For the text-containing cell, return its midpoint in [x, y] coordinate format. 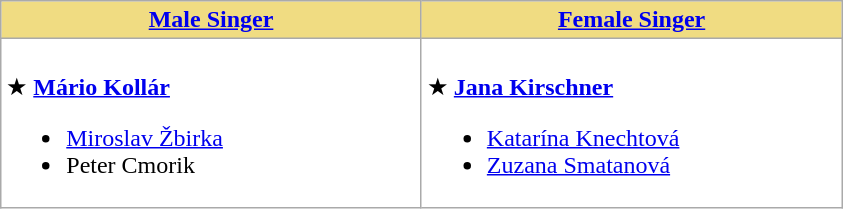
★ Mário KollárMiroslav ŽbirkaPeter Cmorik [212, 124]
★ Jana KirschnerKatarína KnechtováZuzana Smatanová [632, 124]
Male Singer [212, 20]
Female Singer [632, 20]
